From the cell containing the given text, extract its center point as (X, Y) coordinate. 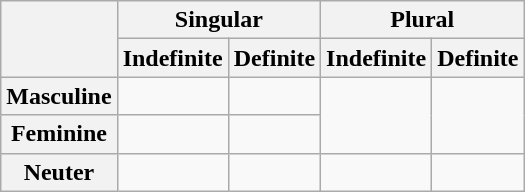
Neuter (59, 172)
Plural (422, 20)
Masculine (59, 96)
Feminine (59, 134)
Singular (218, 20)
